Capture the cell that displays the provided text and extract its [X, Y] central coordinate. 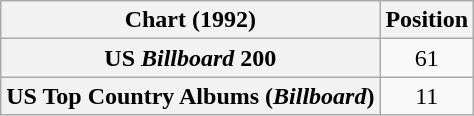
11 [427, 96]
Chart (1992) [190, 20]
US Billboard 200 [190, 58]
US Top Country Albums (Billboard) [190, 96]
Position [427, 20]
61 [427, 58]
